Provide the [x, y] coordinate of the cell's center where the given text is located.  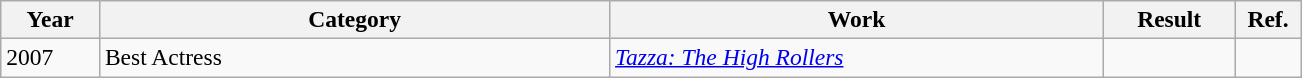
2007 [50, 57]
Category [354, 19]
Best Actress [354, 57]
Ref. [1268, 19]
Tazza: The High Rollers [857, 57]
Result [1169, 19]
Work [857, 19]
Year [50, 19]
